Locate the cell with the specified text and output its (x, y) center coordinate. 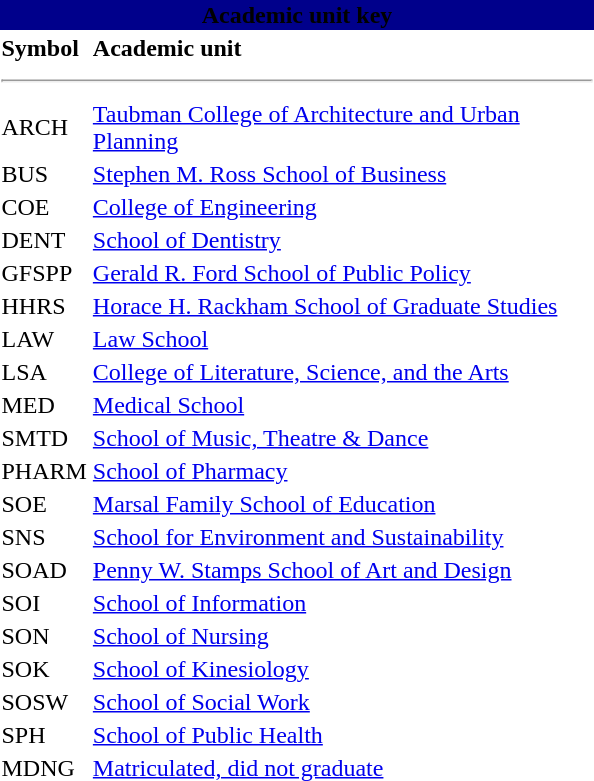
SOK (44, 669)
LAW (44, 339)
School of Kinesiology (342, 669)
HHRS (44, 306)
School of Social Work (342, 702)
Medical School (342, 405)
PHARM (44, 471)
SOE (44, 504)
Stephen M. Ross School of Business (342, 174)
LSA (44, 372)
Academic unit (342, 48)
SNS (44, 537)
School of Information (342, 603)
BUS (44, 174)
School of Pharmacy (342, 471)
Penny W. Stamps School of Art and Design (342, 570)
Taubman College of Architecture and Urban Planning (342, 128)
Gerald R. Ford School of Public Policy (342, 273)
Academic unit key (297, 15)
SOSW (44, 702)
SOAD (44, 570)
School of Nursing (342, 636)
School for Environment and Sustainability (342, 537)
SPH (44, 735)
College of Literature, Science, and the Arts (342, 372)
School of Dentistry (342, 240)
ARCH (44, 128)
MED (44, 405)
Marsal Family School of Education (342, 504)
Horace H. Rackham School of Graduate Studies (342, 306)
School of Music, Theatre & Dance (342, 438)
College of Engineering (342, 207)
SMTD (44, 438)
School of Public Health (342, 735)
DENT (44, 240)
Symbol (44, 48)
SOI (44, 603)
COE (44, 207)
SON (44, 636)
GFSPP (44, 273)
Law School (342, 339)
